For the text-containing cell, return its midpoint in (X, Y) coordinate format. 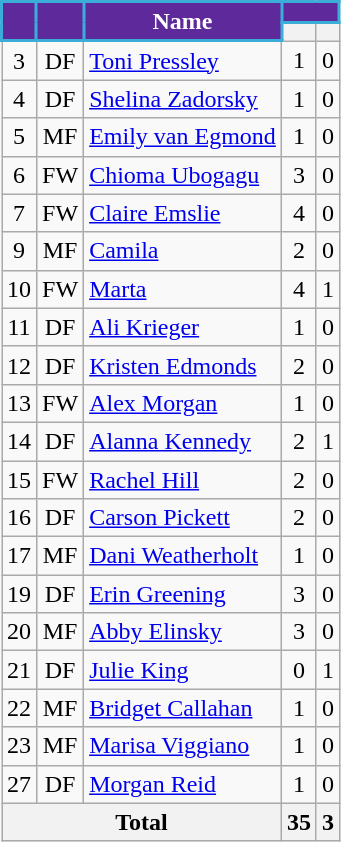
Alex Morgan (183, 403)
Rachel Hill (183, 479)
23 (20, 746)
11 (20, 327)
9 (20, 251)
27 (20, 784)
Kristen Edmonds (183, 365)
Morgan Reid (183, 784)
13 (20, 403)
Ali Krieger (183, 327)
15 (20, 479)
Abby Elinsky (183, 632)
7 (20, 213)
22 (20, 708)
5 (20, 137)
6 (20, 175)
12 (20, 365)
Name (183, 22)
21 (20, 670)
14 (20, 441)
Marta (183, 289)
35 (298, 822)
Alanna Kennedy (183, 441)
Total (142, 822)
Bridget Callahan (183, 708)
Marisa Viggiano (183, 746)
Toni Pressley (183, 60)
Erin Greening (183, 594)
Chioma Ubogagu (183, 175)
Julie King (183, 670)
Carson Pickett (183, 518)
Emily van Egmond (183, 137)
10 (20, 289)
17 (20, 556)
Claire Emslie (183, 213)
Dani Weatherholt (183, 556)
16 (20, 518)
20 (20, 632)
Shelina Zadorsky (183, 99)
Camila (183, 251)
19 (20, 594)
